Provide the [X, Y] coordinate of the cell's center where the given text is located.  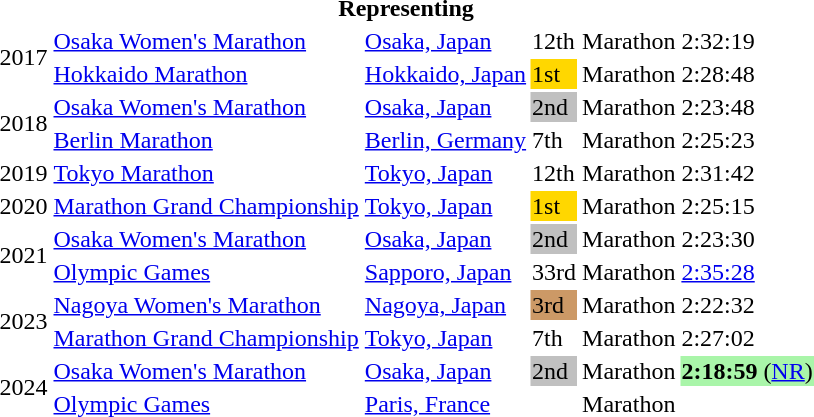
2:25:23 [747, 140]
Olympic Games [206, 272]
3rd [554, 305]
33rd [554, 272]
Tokyo Marathon [206, 173]
2:31:42 [747, 173]
Berlin Marathon [206, 140]
Hokkaido, Japan [445, 74]
2:28:48 [747, 74]
Berlin, Germany [445, 140]
Nagoya, Japan [445, 305]
2:23:48 [747, 107]
2:27:02 [747, 338]
2:25:15 [747, 206]
2:32:19 [747, 41]
Hokkaido Marathon [206, 74]
Sapporo, Japan [445, 272]
2:23:30 [747, 239]
2:22:32 [747, 305]
Nagoya Women's Marathon [206, 305]
2:35:28 [747, 272]
2:18:59 (NR) [747, 371]
